Output the (x, y) coordinate of the center of the cell containing the given text.  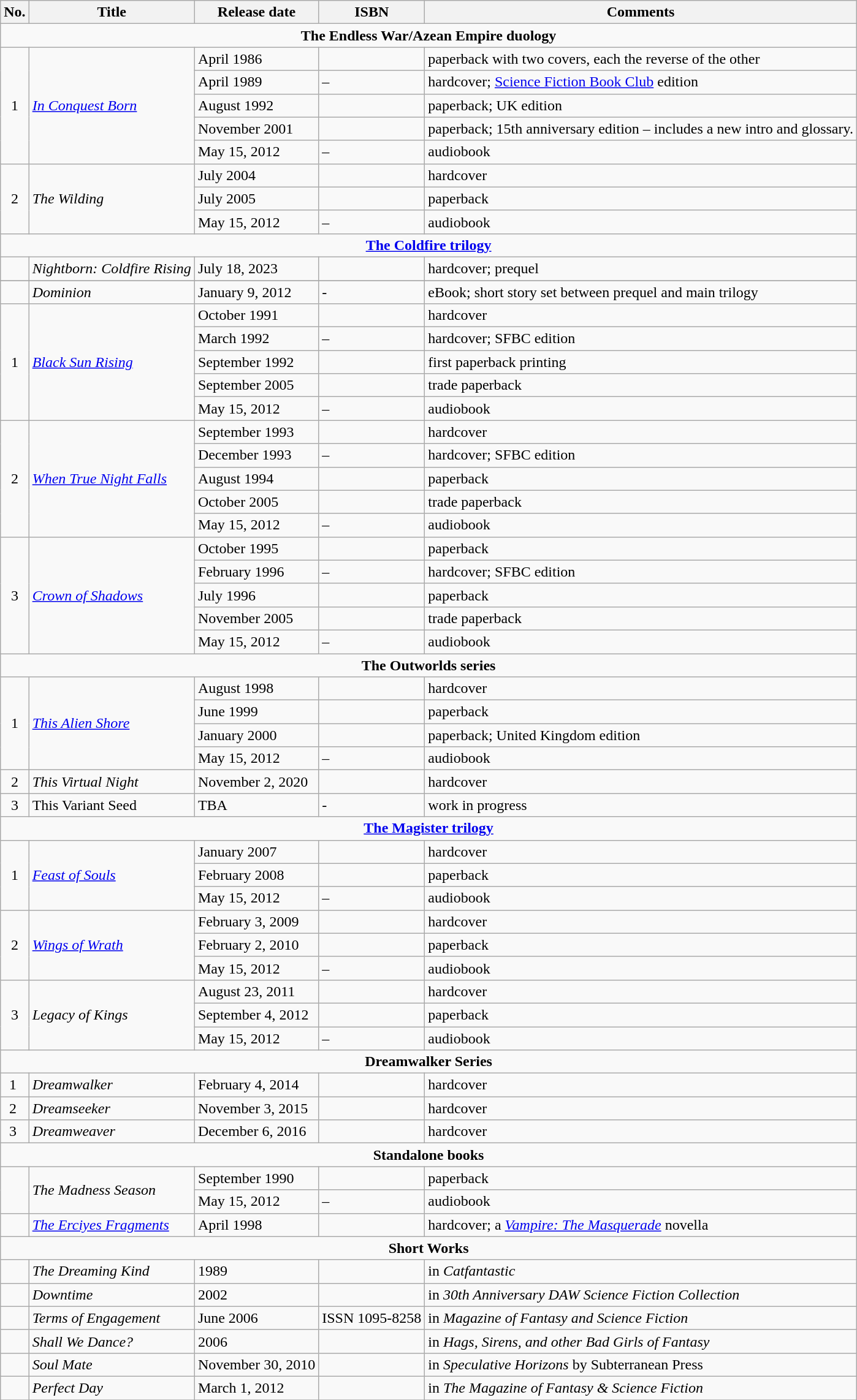
Short Works (429, 1248)
Dominion (112, 292)
January 9, 2012 (256, 292)
September 4, 2012 (256, 1015)
November 3, 2015 (256, 1108)
in Catfantastic (641, 1271)
October 2005 (256, 502)
This Variant Seed (112, 805)
In Conquest Born (112, 105)
February 2008 (256, 875)
ISSN 1095-8258 (371, 1318)
July 2004 (256, 175)
in Speculative Horizons by Subterranean Press (641, 1364)
paperback; UK edition (641, 105)
Feast of Souls (112, 875)
April 1989 (256, 82)
August 1994 (256, 479)
September 2005 (256, 385)
The Coldfire trilogy (429, 245)
Downtime (112, 1295)
April 1986 (256, 59)
1989 (256, 1271)
February 2, 2010 (256, 945)
June 2006 (256, 1318)
hardcover; Science Fiction Book Club edition (641, 82)
September 1990 (256, 1178)
Soul Mate (112, 1364)
This Alien Shore (112, 724)
November 2001 (256, 129)
No. (15, 12)
first paperback printing (641, 362)
Standalone books (429, 1155)
January 2007 (256, 852)
paperback; United Kingdom edition (641, 735)
Dreamwalker (112, 1085)
Release date (256, 12)
work in progress (641, 805)
paperback; 15th anniversary edition – includes a new intro and glossary. (641, 129)
ISBN (371, 12)
The Madness Season (112, 1190)
Perfect Day (112, 1388)
paperback with two covers, each the reverse of the other (641, 59)
August 23, 2011 (256, 991)
Terms of Engagement (112, 1318)
February 4, 2014 (256, 1085)
2002 (256, 1295)
in Magazine of Fantasy and Science Fiction (641, 1318)
March 1, 2012 (256, 1388)
July 18, 2023 (256, 268)
The Wilding (112, 199)
The Endless War/Azean Empire duology (429, 36)
June 1999 (256, 712)
Wings of Wrath (112, 945)
September 1993 (256, 432)
October 1995 (256, 548)
Crown of Shadows (112, 595)
November 30, 2010 (256, 1364)
August 1998 (256, 689)
The Dreaming Kind (112, 1271)
February 1996 (256, 572)
October 1991 (256, 316)
in Hags, Sirens, and other Bad Girls of Fantasy (641, 1341)
September 1992 (256, 362)
August 1992 (256, 105)
December 6, 2016 (256, 1132)
The Magister trilogy (429, 828)
July 2005 (256, 199)
hardcover; a Vampire: The Masquerade novella (641, 1225)
2006 (256, 1341)
The Outworlds series (429, 665)
November 2, 2020 (256, 782)
Legacy of Kings (112, 1015)
Black Sun Rising (112, 362)
eBook; short story set between prequel and main trilogy (641, 292)
April 1998 (256, 1225)
Shall We Dance? (112, 1341)
November 2005 (256, 618)
December 1993 (256, 455)
This Virtual Night (112, 782)
Dreamweaver (112, 1132)
Comments (641, 12)
The Erciyes Fragments (112, 1225)
in 30th Anniversary DAW Science Fiction Collection (641, 1295)
February 3, 2009 (256, 921)
in The Magazine of Fantasy & Science Fiction (641, 1388)
Title (112, 12)
Dreamseeker (112, 1108)
TBA (256, 805)
When True Night Falls (112, 479)
hardcover; prequel (641, 268)
March 1992 (256, 339)
Nightborn: Coldfire Rising (112, 268)
January 2000 (256, 735)
July 1996 (256, 595)
Dreamwalker Series (429, 1062)
